From the cell containing the given text, extract its center point as (x, y) coordinate. 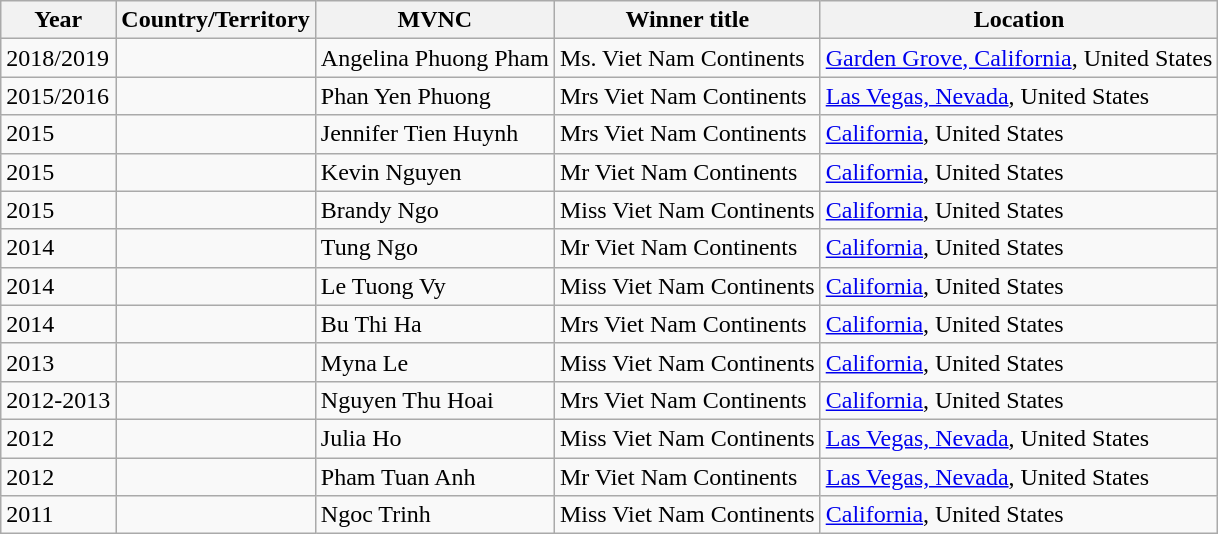
Julia Ho (434, 438)
Angelina Phuong Pham (434, 58)
2018/2019 (58, 58)
Brandy Ngo (434, 210)
Ngoc Trinh (434, 515)
2012-2013 (58, 400)
Kevin Nguyen (434, 172)
Nguyen Thu Hoai (434, 400)
Phan Yen Phuong (434, 96)
Location (1019, 20)
2015/2016 (58, 96)
Myna Le (434, 362)
Country/Territory (216, 20)
Garden Grove, California, United States (1019, 58)
Le Tuong Vy (434, 286)
2011 (58, 515)
MVNC (434, 20)
2013 (58, 362)
Winner title (687, 20)
Year (58, 20)
Jennifer Tien Huynh (434, 134)
Ms. Viet Nam Continents (687, 58)
Tung Ngo (434, 248)
Pham Tuan Anh (434, 477)
Bu Thi Ha (434, 324)
